Extract the [X, Y] coordinate from the center of the cell holding the provided text.  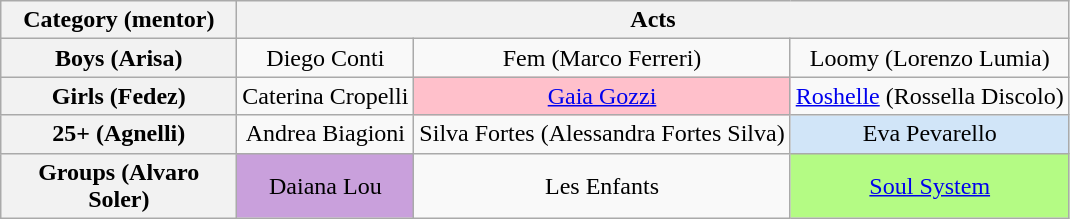
Silva Fortes (Alessandra Fortes Silva) [602, 134]
Les Enfants [602, 186]
Caterina Cropelli [326, 96]
25+ (Agnelli) [119, 134]
Fem (Marco Ferreri) [602, 58]
Loomy (Lorenzo Lumia) [930, 58]
Gaia Gozzi [602, 96]
Andrea Biagioni [326, 134]
Category (mentor) [119, 20]
Groups (Alvaro Soler) [119, 186]
Girls (Fedez) [119, 96]
Acts [653, 20]
Boys (Arisa) [119, 58]
Soul System [930, 186]
Daiana Lou [326, 186]
Diego Conti [326, 58]
Roshelle (Rossella Discolo) [930, 96]
Eva Pevarello [930, 134]
